For the text-containing cell, return its midpoint in [x, y] coordinate format. 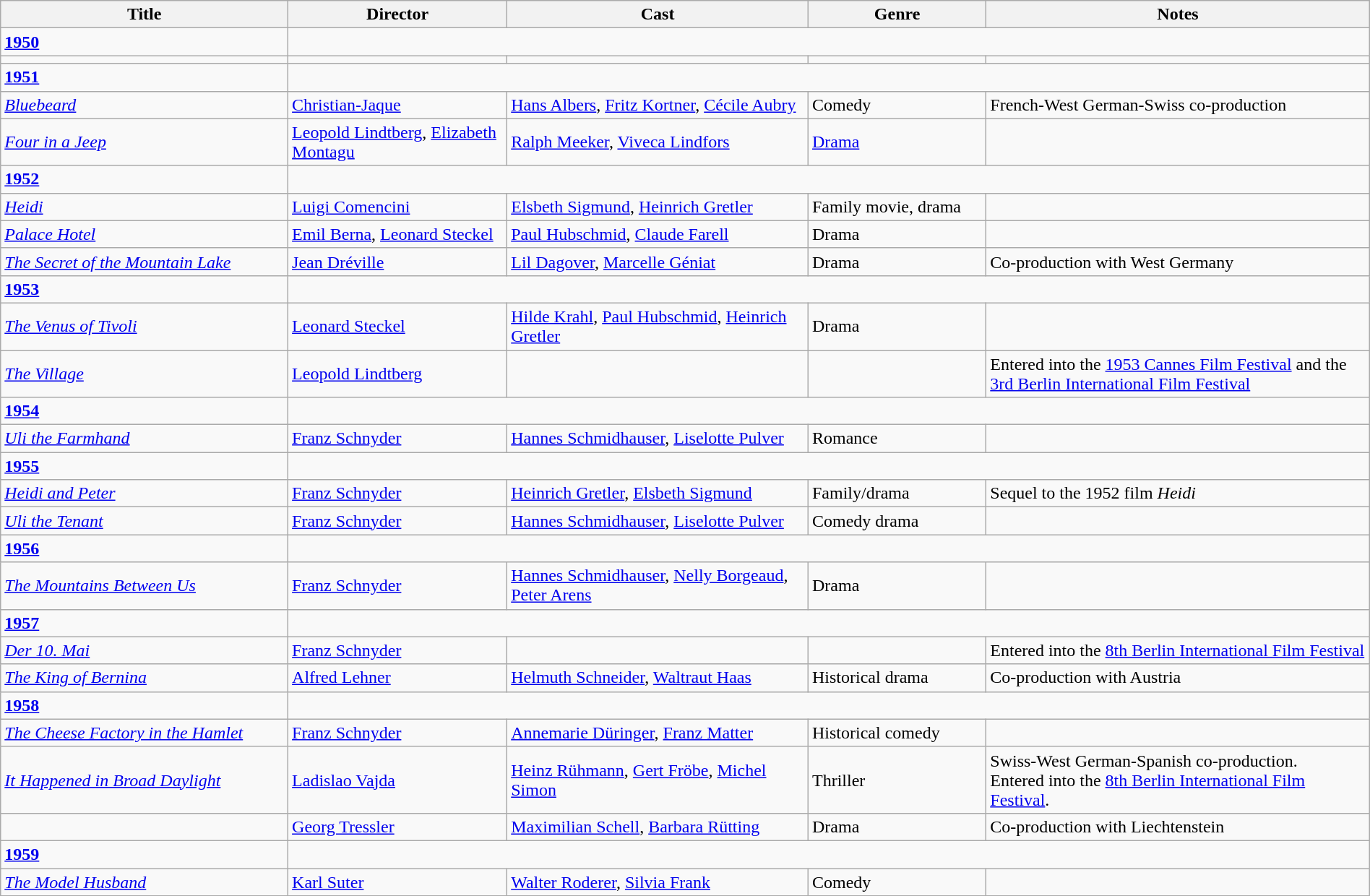
Notes [1178, 14]
Family/drama [897, 494]
Walter Roderer, Silvia Frank [658, 882]
Entered into the 1953 Cannes Film Festival and the 3rd Berlin International Film Festival [1178, 373]
Luigi Comencini [397, 207]
Uli the Farmhand [145, 439]
Helmuth Schneider, Waltraut Haas [658, 678]
1954 [145, 411]
Co-production with Liechtenstein [1178, 827]
Co-production with Austria [1178, 678]
It Happened in Broad Daylight [145, 780]
Comedy drama [897, 521]
Heinrich Gretler, Elsbeth Sigmund [658, 494]
Thriller [897, 780]
Georg Tressler [397, 827]
Romance [897, 439]
Heinz Rühmann, Gert Fröbe, Michel Simon [658, 780]
Title [145, 14]
Family movie, drama [897, 207]
1951 [145, 77]
The Secret of the Mountain Lake [145, 262]
1958 [145, 705]
Alfred Lehner [397, 678]
Historical comedy [897, 733]
1957 [145, 623]
Swiss-West German-Spanish co-production. Entered into the 8th Berlin International Film Festival. [1178, 780]
Elsbeth Sigmund, Heinrich Gretler [658, 207]
1952 [145, 179]
Uli the Tenant [145, 521]
Jean Dréville [397, 262]
Entered into the 8th Berlin International Film Festival [1178, 650]
The Cheese Factory in the Hamlet [145, 733]
The Model Husband [145, 882]
1950 [145, 42]
Co-production with West Germany [1178, 262]
The Mountains Between Us [145, 585]
Heidi and Peter [145, 494]
Leopold Lindtberg, Elizabeth Montagu [397, 142]
Leonard Steckel [397, 327]
1956 [145, 548]
Hilde Krahl, Paul Hubschmid, Heinrich Gretler [658, 327]
Palace Hotel [145, 234]
The King of Bernina [145, 678]
Annemarie Düringer, Franz Matter [658, 733]
Sequel to the 1952 film Heidi [1178, 494]
Bluebeard [145, 105]
1959 [145, 854]
Cast [658, 14]
1955 [145, 466]
Der 10. Mai [145, 650]
Hannes Schmidhauser, Nelly Borgeaud, Peter Arens [658, 585]
French-West German-Swiss co-production [1178, 105]
1953 [145, 289]
Emil Berna, Leonard Steckel [397, 234]
Historical drama [897, 678]
Christian-Jaque [397, 105]
The Venus of Tivoli [145, 327]
Leopold Lindtberg [397, 373]
Director [397, 14]
Paul Hubschmid, Claude Farell [658, 234]
Karl Suter [397, 882]
The Village [145, 373]
Lil Dagover, Marcelle Géniat [658, 262]
Genre [897, 14]
Ralph Meeker, Viveca Lindfors [658, 142]
Maximilian Schell, Barbara Rütting [658, 827]
Ladislao Vajda [397, 780]
Hans Albers, Fritz Kortner, Cécile Aubry [658, 105]
Four in a Jeep [145, 142]
Heidi [145, 207]
